For the text-containing cell, return its midpoint in (x, y) coordinate format. 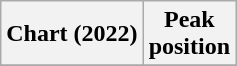
Peak position (189, 34)
Chart (2022) (72, 34)
